Detect which cell encompasses the target text, then output its [X, Y] center coordinate. 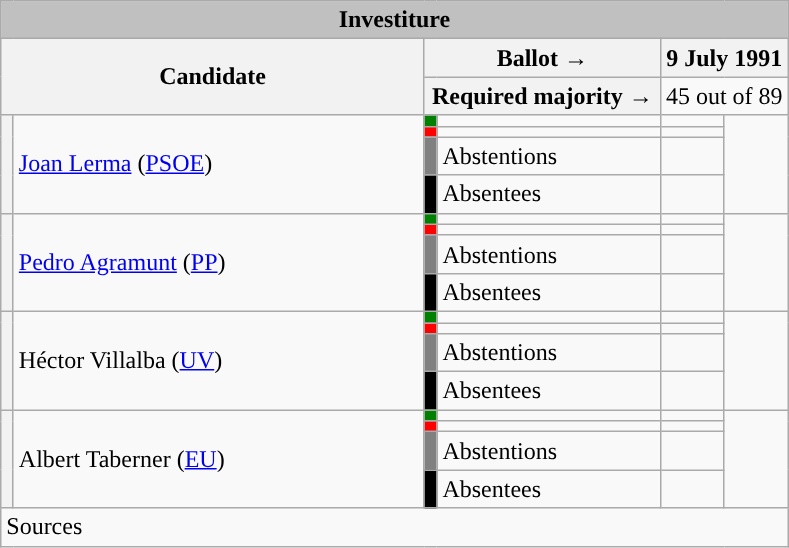
45 out of 89 [724, 96]
Sources [394, 527]
9 July 1991 [724, 58]
Ballot → [542, 58]
Required majority → [542, 96]
Investiture [394, 20]
Candidate [213, 77]
Pedro Agramunt (PP) [218, 262]
Joan Lerma (PSOE) [218, 164]
Albert Taberner (EU) [218, 459]
Héctor Villalba (UV) [218, 360]
